Extract the [x, y] coordinate from the center of the cell holding the provided text.  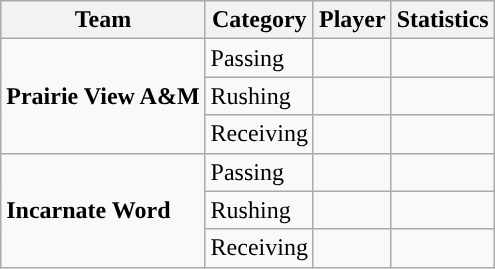
Player [352, 20]
Statistics [442, 20]
Team [103, 20]
Prairie View A&M [103, 96]
Category [259, 20]
Incarnate Word [103, 210]
